Pinpoint the cell where the given text exists, returning its [X, Y] midpoint coordinate. 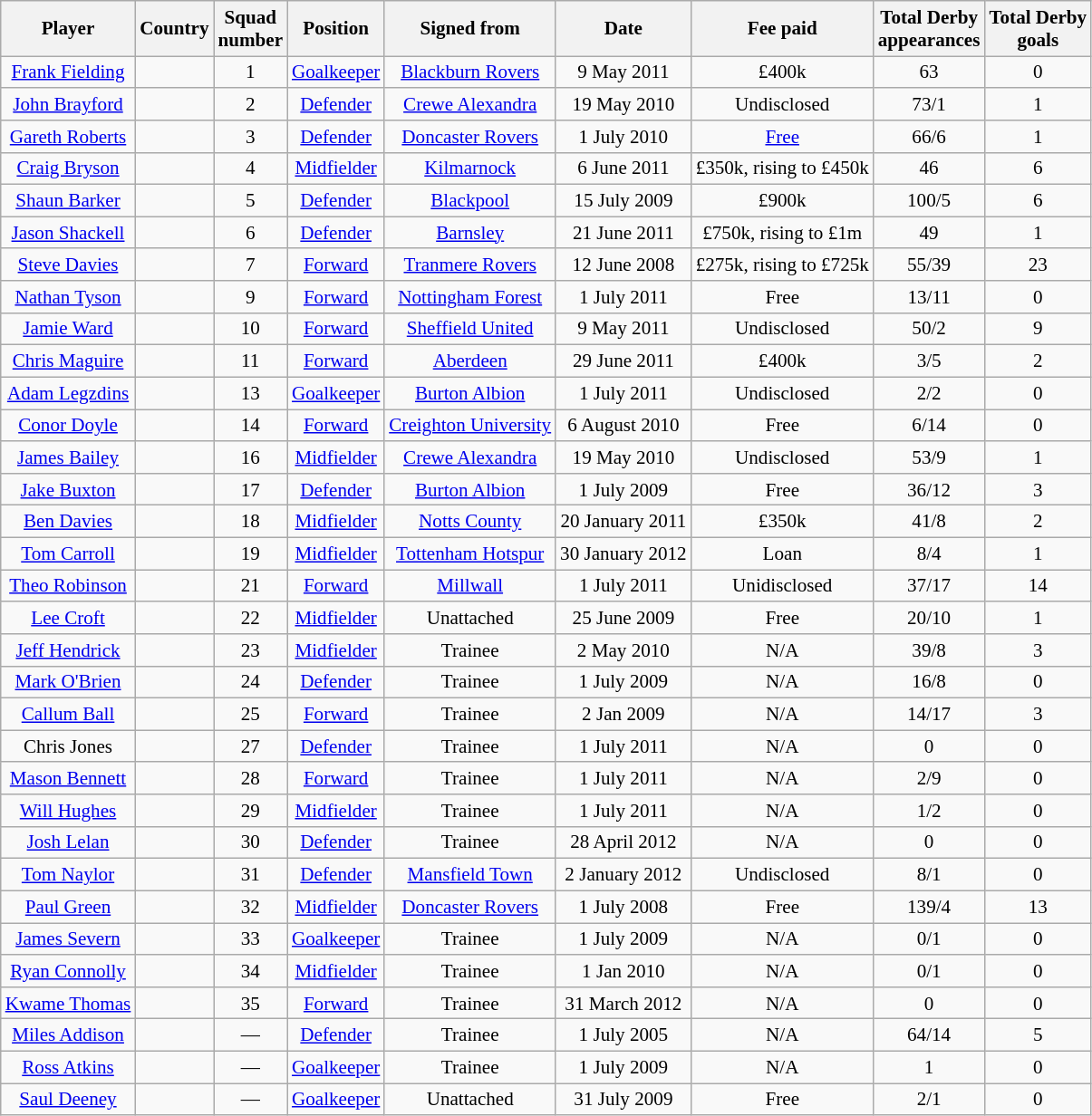
19 [251, 553]
Tom Carroll [69, 553]
31 July 2009 [623, 1100]
Callum Ball [69, 714]
Total Derbyappearances [930, 29]
Ross Atkins [69, 1067]
16/8 [930, 681]
Tottenham Hotspur [469, 553]
14/17 [930, 714]
Jamie Ward [69, 328]
55/39 [930, 265]
Kilmarnock [469, 168]
Will Hughes [69, 810]
21 [251, 585]
Mason Bennett [69, 777]
7 [251, 265]
Notts County [469, 522]
Barnsley [469, 232]
22 [251, 618]
Nottingham Forest [469, 297]
Frank Fielding [69, 72]
39/8 [930, 650]
2/9 [930, 777]
30 January 2012 [623, 553]
Jake Buxton [69, 489]
Position [335, 29]
Saul Deeney [69, 1100]
£750k, rising to £1m [783, 232]
2/2 [930, 393]
1/2 [930, 810]
1 July 2005 [623, 1034]
Fee paid [783, 29]
32 [251, 906]
73/1 [930, 103]
6/14 [930, 426]
1 July 2008 [623, 906]
33 [251, 938]
Kwame Thomas [69, 1002]
Conor Doyle [69, 426]
35 [251, 1002]
49 [930, 232]
18 [251, 522]
Theo Robinson [69, 585]
46 [930, 168]
63 [930, 72]
James Severn [69, 938]
Tom Naylor [69, 875]
2/1 [930, 1100]
Mansfield Town [469, 875]
11 [251, 361]
17 [251, 489]
John Brayford [69, 103]
Date [623, 29]
Miles Addison [69, 1034]
100/5 [930, 201]
20/10 [930, 618]
£900k [783, 201]
3/5 [930, 361]
Unidisclosed [783, 585]
Craig Bryson [69, 168]
66/6 [930, 136]
8/4 [930, 553]
25 [251, 714]
16 [251, 457]
Creighton University [469, 426]
25 June 2009 [623, 618]
Lee Croft [69, 618]
Paul Green [69, 906]
27 [251, 746]
Steve Davies [69, 265]
Gareth Roberts [69, 136]
29 [251, 810]
30 [251, 842]
Tranmere Rovers [469, 265]
4 [251, 168]
13/11 [930, 297]
Player [69, 29]
15 July 2009 [623, 201]
Blackpool [469, 201]
Chris Jones [69, 746]
Josh Lelan [69, 842]
Total Derby goals [1038, 29]
Country [174, 29]
Nathan Tyson [69, 297]
20 January 2011 [623, 522]
1 July 2010 [623, 136]
139/4 [930, 906]
Shaun Barker [69, 201]
Loan [783, 553]
31 [251, 875]
Sheffield United [469, 328]
34 [251, 971]
1 Jan 2010 [623, 971]
Blackburn Rovers [469, 72]
Ben Davies [69, 522]
64/14 [930, 1034]
£350k, rising to £450k [783, 168]
Jeff Hendrick [69, 650]
James Bailey [69, 457]
50/2 [930, 328]
2 May 2010 [623, 650]
6 August 2010 [623, 426]
8/1 [930, 875]
Mark O'Brien [69, 681]
Squadnumber [251, 29]
Ryan Connolly [69, 971]
£275k, rising to £725k [783, 265]
Chris Maguire [69, 361]
Aberdeen [469, 361]
31 March 2012 [623, 1002]
Signed from [469, 29]
Adam Legzdins [69, 393]
28 April 2012 [623, 842]
36/12 [930, 489]
10 [251, 328]
12 June 2008 [623, 265]
Millwall [469, 585]
53/9 [930, 457]
29 June 2011 [623, 361]
24 [251, 681]
2 Jan 2009 [623, 714]
28 [251, 777]
£350k [783, 522]
41/8 [930, 522]
37/17 [930, 585]
2 January 2012 [623, 875]
21 June 2011 [623, 232]
Jason Shackell [69, 232]
6 June 2011 [623, 168]
